Output the [X, Y] coordinate of the center of the cell containing the given text.  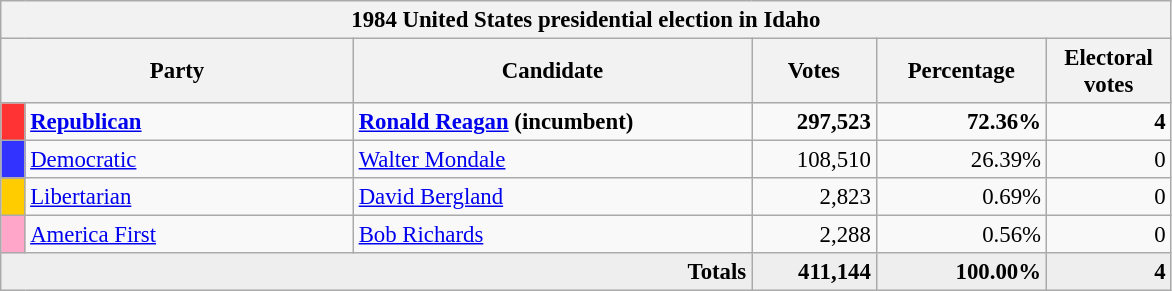
Libertarian [189, 197]
David Bergland [552, 197]
0.56% [961, 235]
297,523 [814, 122]
Candidate [552, 72]
2,823 [814, 197]
2,288 [814, 235]
Electoral votes [1108, 72]
Democratic [189, 160]
America First [189, 235]
4 [1108, 122]
Ronald Reagan (incumbent) [552, 122]
72.36% [961, 122]
Percentage [961, 72]
Walter Mondale [552, 160]
1984 United States presidential election in Idaho [586, 20]
0.69% [961, 197]
Bob Richards [552, 235]
108,510 [814, 160]
Party [178, 72]
Votes [814, 72]
26.39% [961, 160]
Republican [189, 122]
